Output the (X, Y) coordinate of the center of the cell containing the given text.  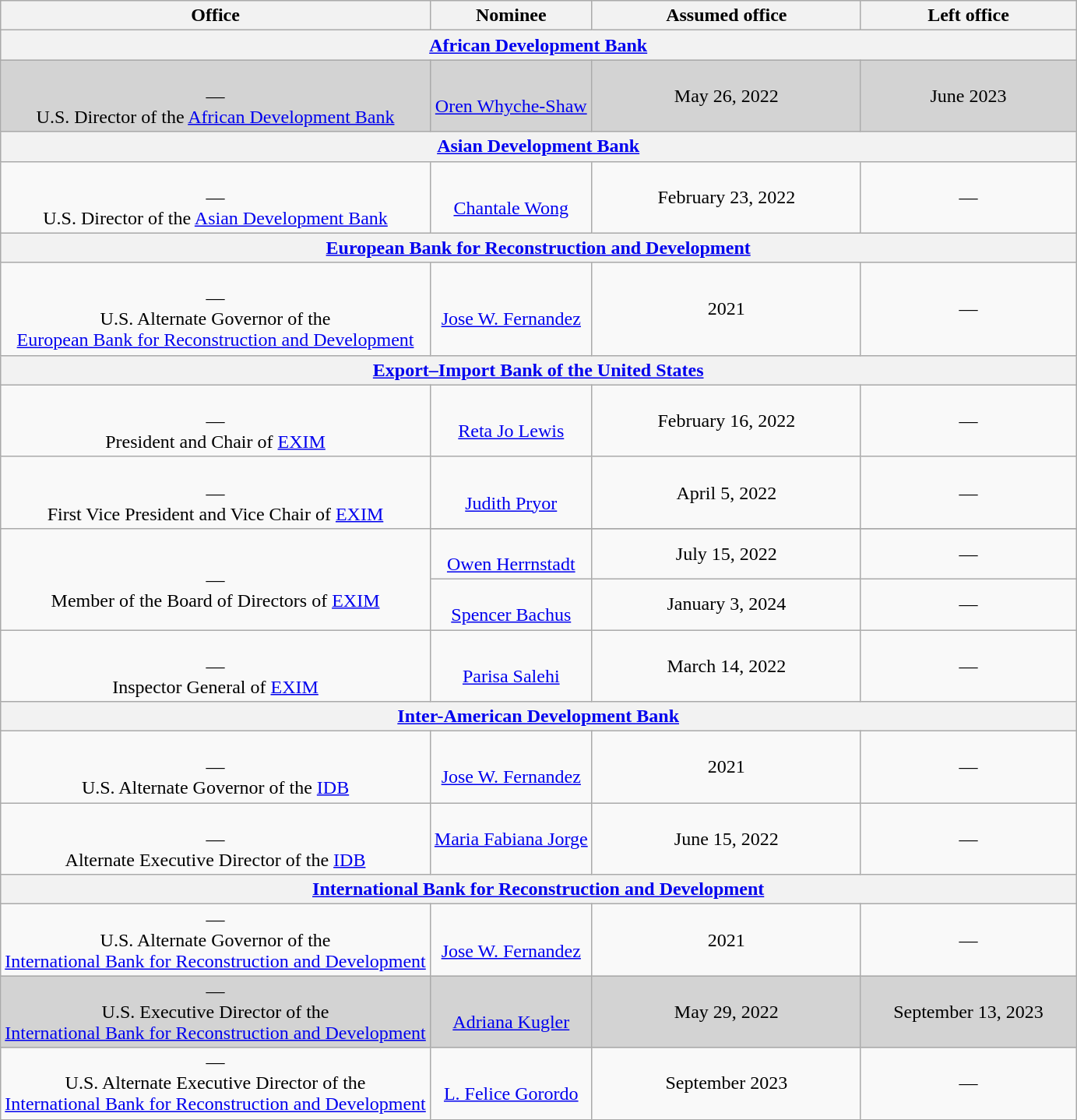
—Member of the Board of Directors of EXIM (216, 579)
Left office (968, 16)
September 2023 (726, 1083)
—U.S. Alternate Governor of theEuropean Bank for Reconstruction and Development (216, 308)
March 14, 2022 (726, 665)
May 26, 2022 (726, 96)
Judith Pryor (511, 492)
Nominee (511, 16)
Adriana Kugler (511, 1012)
Export–Import Bank of the United States (539, 370)
April 5, 2022 (726, 492)
—U.S. Alternate Executive Director of theInternational Bank for Reconstruction and Development (216, 1083)
Parisa Salehi (511, 665)
May 29, 2022 (726, 1012)
Assumed office (726, 16)
February 16, 2022 (726, 421)
July 15, 2022 (726, 553)
Chantale Wong (511, 197)
February 23, 2022 (726, 197)
L. Felice Gorordo (511, 1083)
June 15, 2022 (726, 839)
Spencer Bachus (511, 604)
Office (216, 16)
African Development Bank (539, 45)
September 13, 2023 (968, 1012)
Maria Fabiana Jorge (511, 839)
—Alternate Executive Director of the IDB (216, 839)
Inter-American Development Bank (539, 717)
—President and Chair of EXIM (216, 421)
Oren Whyche-Shaw (511, 96)
June 2023 (968, 96)
European Bank for Reconstruction and Development (539, 248)
Owen Herrnstadt (511, 553)
—Inspector General of EXIM (216, 665)
—U.S. Executive Director of theInternational Bank for Reconstruction and Development (216, 1012)
Asian Development Bank (539, 146)
January 3, 2024 (726, 604)
—U.S. Alternate Governor of the IDB (216, 767)
International Bank for Reconstruction and Development (539, 889)
—U.S. Alternate Governor of theInternational Bank for Reconstruction and Development (216, 940)
—U.S. Director of the African Development Bank (216, 96)
—First Vice President and Vice Chair of EXIM (216, 492)
—U.S. Director of the Asian Development Bank (216, 197)
Reta Jo Lewis (511, 421)
